Extract the (X, Y) coordinate from the center of the cell holding the provided text.  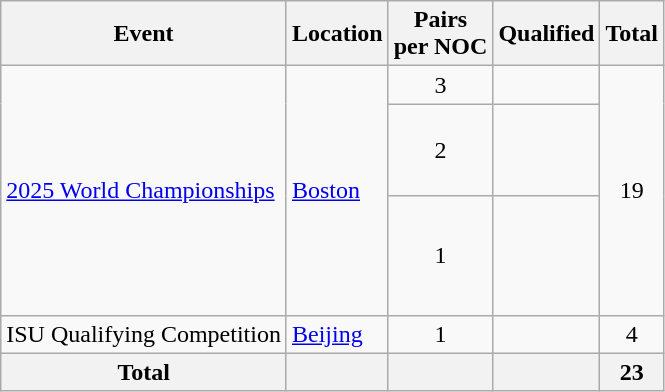
Pairs per NOC (440, 34)
Boston (337, 190)
19 (632, 190)
Location (337, 34)
4 (632, 334)
ISU Qualifying Competition (144, 334)
2025 World Championships (144, 190)
Qualified (546, 34)
2 (440, 150)
3 (440, 85)
23 (632, 372)
Beijing (337, 334)
Event (144, 34)
